From the cell containing the given text, extract its center point as (X, Y) coordinate. 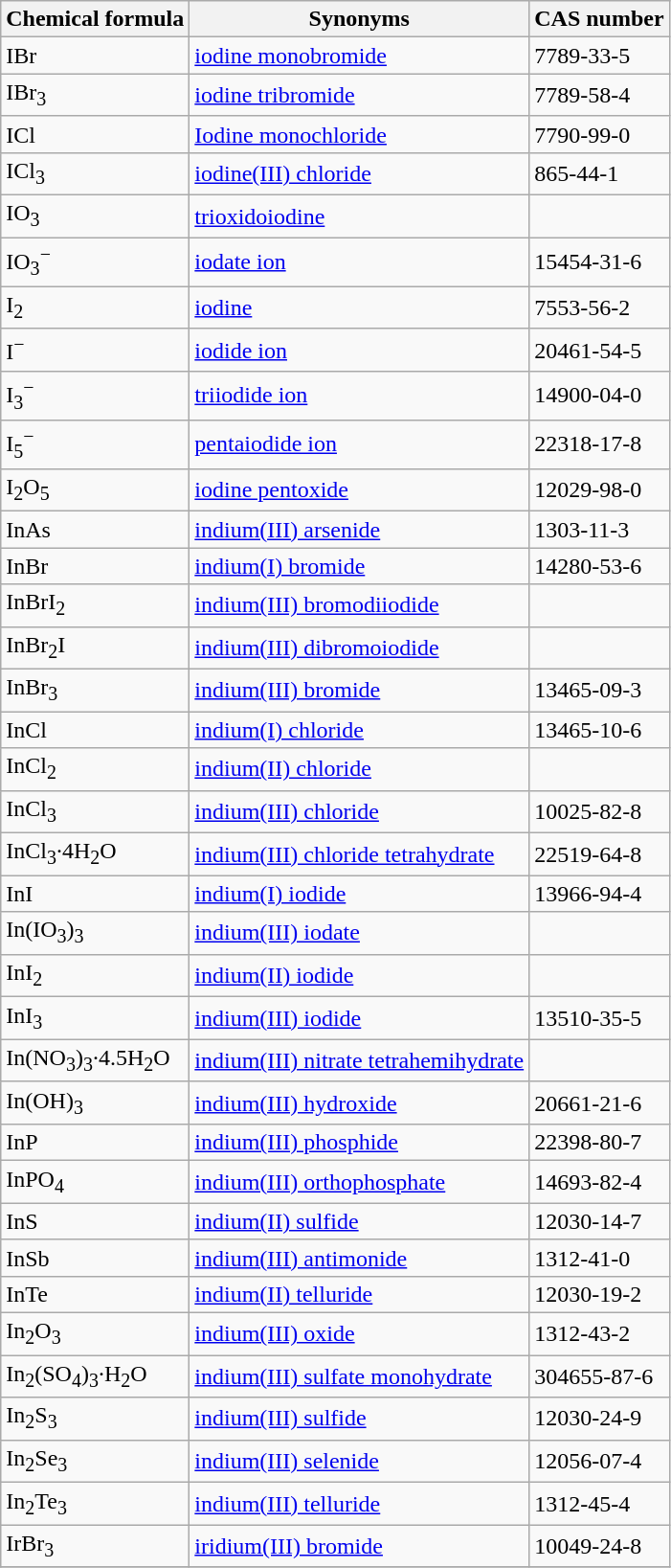
In2S3 (96, 1419)
20661-21-6 (599, 1102)
indium(I) iodide (360, 894)
I2O5 (96, 489)
In(NO3)3·4.5H2O (96, 1060)
IBr3 (96, 95)
I2 (96, 307)
indium(III) selenide (360, 1461)
In(OH)3 (96, 1102)
InBr3 (96, 691)
22318-17-8 (599, 444)
15454-31-6 (599, 262)
InSb (96, 1258)
triiodide ion (360, 397)
iodine pentoxide (360, 489)
ICl (96, 134)
InI3 (96, 1018)
indium(III) chloride tetrahydrate (360, 854)
InPO4 (96, 1182)
13966-94-4 (599, 894)
InI2 (96, 975)
CAS number (599, 19)
13465-09-3 (599, 691)
7790-99-0 (599, 134)
ICl3 (96, 173)
indium(III) sulfide (360, 1419)
1312-45-4 (599, 1504)
IBr (96, 56)
InCl (96, 730)
indium(III) dibromoiodide (360, 648)
1312-41-0 (599, 1258)
indium(III) orthophosphate (360, 1182)
indium(II) telluride (360, 1294)
865-44-1 (599, 173)
7789-58-4 (599, 95)
InS (96, 1221)
iodine(III) chloride (360, 173)
indium(III) sulfate monohydrate (360, 1376)
In(IO3)3 (96, 933)
7553-56-2 (599, 307)
indium(I) bromide (360, 566)
indium(III) antimonide (360, 1258)
10049-24-8 (599, 1546)
12030-24-9 (599, 1419)
12030-14-7 (599, 1221)
indium(III) arsenide (360, 530)
I5− (96, 444)
IO3 (96, 216)
I3− (96, 397)
iodide ion (360, 351)
1303-11-3 (599, 530)
14280-53-6 (599, 566)
indium(III) chloride (360, 811)
InCl3·4H2O (96, 854)
14693-82-4 (599, 1182)
22519-64-8 (599, 854)
InTe (96, 1294)
indium(III) hydroxide (360, 1102)
trioxidoiodine (360, 216)
In2Te3 (96, 1504)
indium(III) oxide (360, 1333)
Iodine monochloride (360, 134)
IO3− (96, 262)
indium(III) iodate (360, 933)
20461-54-5 (599, 351)
indium(III) iodide (360, 1018)
14900-04-0 (599, 397)
indium(III) bromide (360, 691)
indium(III) phosphide (360, 1143)
InAs (96, 530)
InCl3 (96, 811)
In2Se3 (96, 1461)
13510-35-5 (599, 1018)
12030-19-2 (599, 1294)
22398-80-7 (599, 1143)
iridium(III) bromide (360, 1546)
1312-43-2 (599, 1333)
iodate ion (360, 262)
In2(SO4)3·H2O (96, 1376)
Chemical formula (96, 19)
indium(II) chloride (360, 769)
Synonyms (360, 19)
304655-87-6 (599, 1376)
InBrI2 (96, 605)
pentaiodide ion (360, 444)
InP (96, 1143)
iodine monobromide (360, 56)
7789-33-5 (599, 56)
indium(II) iodide (360, 975)
IrBr3 (96, 1546)
12056-07-4 (599, 1461)
iodine tribromide (360, 95)
indium(III) telluride (360, 1504)
12029-98-0 (599, 489)
indium(III) nitrate tetrahemihydrate (360, 1060)
InCl2 (96, 769)
In2O3 (96, 1333)
13465-10-6 (599, 730)
indium(I) chloride (360, 730)
indium(III) bromodiiodide (360, 605)
I− (96, 351)
indium(II) sulfide (360, 1221)
InBr2I (96, 648)
InI (96, 894)
InBr (96, 566)
10025-82-8 (599, 811)
iodine (360, 307)
